Extract the (X, Y) coordinate from the center of the cell holding the provided text.  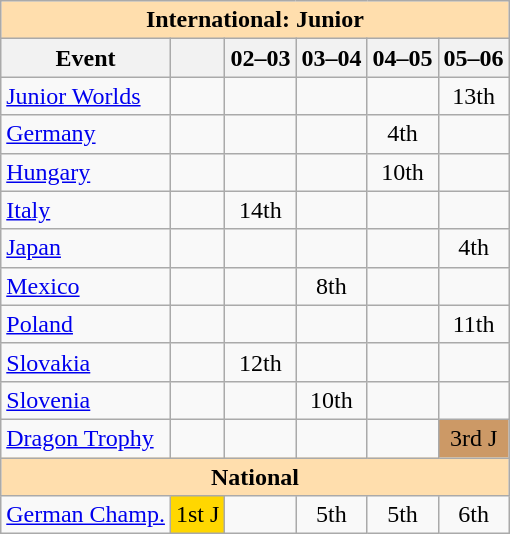
6th (474, 515)
National (255, 477)
11th (474, 324)
International: Junior (255, 20)
Poland (86, 324)
German Champ. (86, 515)
1st J (197, 515)
Slovakia (86, 362)
Dragon Trophy (86, 438)
Slovenia (86, 400)
8th (332, 286)
Germany (86, 134)
Junior Worlds (86, 96)
3rd J (474, 438)
12th (260, 362)
Event (86, 58)
05–06 (474, 58)
13th (474, 96)
Italy (86, 210)
Japan (86, 248)
Mexico (86, 286)
Hungary (86, 172)
14th (260, 210)
04–05 (402, 58)
03–04 (332, 58)
02–03 (260, 58)
